Find where the given text appears and provide that cell's center as [x, y] coordinate. 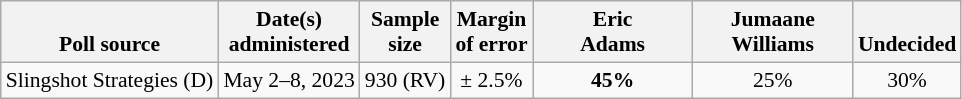
Date(s)administered [288, 32]
EricAdams [613, 32]
Undecided [907, 32]
45% [613, 80]
Samplesize [406, 32]
± 2.5% [491, 80]
May 2–8, 2023 [288, 80]
Poll source [110, 32]
30% [907, 80]
25% [773, 80]
Marginof error [491, 32]
Slingshot Strategies (D) [110, 80]
JumaaneWilliams [773, 32]
930 (RV) [406, 80]
